Determine the (X, Y) coordinate at the center of the cell enclosing the given text.  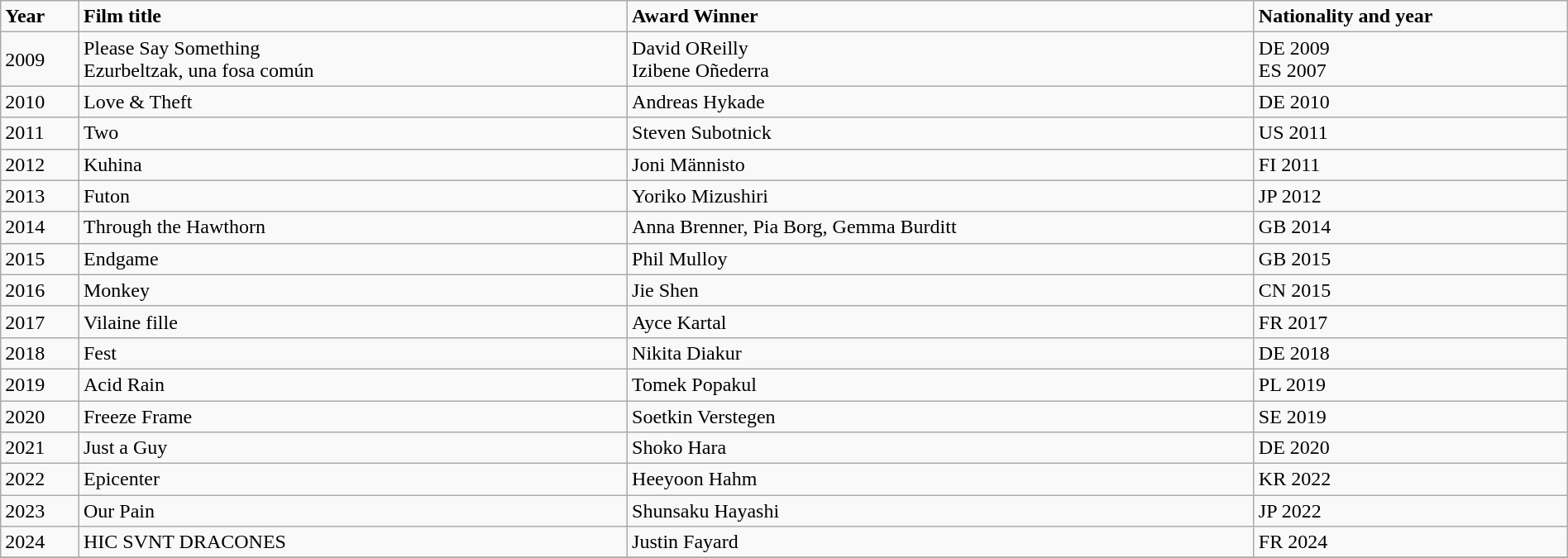
Epicenter (352, 479)
2021 (40, 448)
Soetkin Verstegen (941, 416)
JP 2022 (1411, 511)
Shunsaku Hayashi (941, 511)
KR 2022 (1411, 479)
2024 (40, 542)
HIC SVNT DRACONES (352, 542)
DE 2009ES 2007 (1411, 60)
2018 (40, 353)
Year (40, 17)
Love & Theft (352, 102)
2016 (40, 290)
JP 2012 (1411, 196)
FI 2011 (1411, 165)
PL 2019 (1411, 384)
2022 (40, 479)
2023 (40, 511)
David OReillyIzibene Oñederra (941, 60)
Andreas Hykade (941, 102)
Yoriko Mizushiri (941, 196)
Justin Fayard (941, 542)
Anna Brenner, Pia Borg, Gemma Burditt (941, 227)
2017 (40, 322)
2014 (40, 227)
Just a Guy (352, 448)
Tomek Popakul (941, 384)
US 2011 (1411, 133)
GB 2015 (1411, 259)
DE 2018 (1411, 353)
Heeyoon Hahm (941, 479)
Futon (352, 196)
Freeze Frame (352, 416)
Steven Subotnick (941, 133)
Ayce Kartal (941, 322)
GB 2014 (1411, 227)
Please Say SomethingEzurbeltzak, una fosa común (352, 60)
Vilaine fille (352, 322)
Fest (352, 353)
Acid Rain (352, 384)
2020 (40, 416)
Two (352, 133)
Monkey (352, 290)
2009 (40, 60)
Jie Shen (941, 290)
Kuhina (352, 165)
CN 2015 (1411, 290)
2011 (40, 133)
FR 2024 (1411, 542)
2013 (40, 196)
2012 (40, 165)
Shoko Hara (941, 448)
2015 (40, 259)
Joni Männisto (941, 165)
2019 (40, 384)
DE 2010 (1411, 102)
Nationality and year (1411, 17)
Award Winner (941, 17)
Our Pain (352, 511)
Endgame (352, 259)
2010 (40, 102)
DE 2020 (1411, 448)
Film title (352, 17)
FR 2017 (1411, 322)
Phil Mulloy (941, 259)
Through the Hawthorn (352, 227)
Nikita Diakur (941, 353)
SE 2019 (1411, 416)
